Output the (x, y) coordinate of the center of the cell containing the given text.  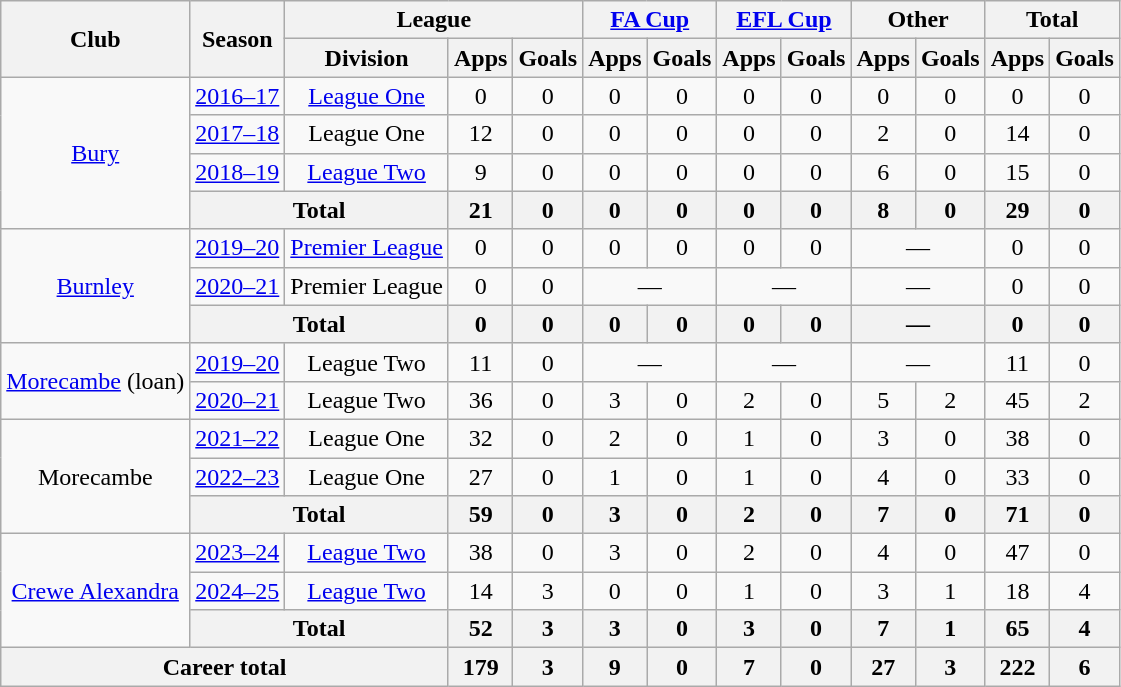
45 (1017, 400)
Club (96, 39)
Other (918, 20)
Crewe Alexandra (96, 591)
2022–23 (238, 477)
2023–24 (238, 553)
2021–22 (238, 438)
33 (1017, 477)
71 (1017, 515)
Division (367, 58)
Burnley (96, 286)
Season (238, 39)
2024–25 (238, 591)
2016–17 (238, 96)
52 (480, 629)
18 (1017, 591)
15 (1017, 172)
21 (480, 210)
32 (480, 438)
36 (480, 400)
59 (480, 515)
5 (883, 400)
222 (1017, 667)
12 (480, 134)
EFL Cup (784, 20)
Morecambe (loan) (96, 381)
2017–18 (238, 134)
Career total (225, 667)
29 (1017, 210)
2018–19 (238, 172)
FA Cup (650, 20)
47 (1017, 553)
Bury (96, 153)
Morecambe (96, 476)
65 (1017, 629)
8 (883, 210)
179 (480, 667)
League (434, 20)
